Identify which cell holds the provided text, then report its (X, Y) central coordinate. 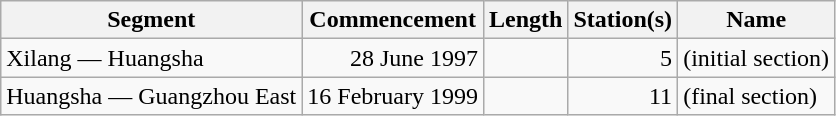
Huangsha — Guangzhou East (152, 96)
Commencement (393, 20)
(initial section) (756, 58)
Name (756, 20)
28 June 1997 (393, 58)
Segment (152, 20)
Length (525, 20)
(final section) (756, 96)
16 February 1999 (393, 96)
11 (623, 96)
Station(s) (623, 20)
5 (623, 58)
Xilang — Huangsha (152, 58)
